Scan for the cell matching the given text and deliver its (X, Y) coordinate at center. 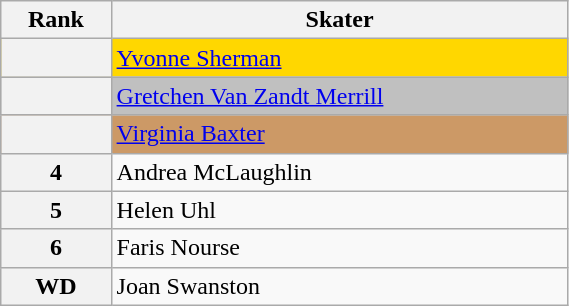
4 (56, 172)
Skater (340, 20)
Andrea McLaughlin (340, 172)
5 (56, 210)
Rank (56, 20)
Yvonne Sherman (340, 58)
WD (56, 286)
Gretchen Van Zandt Merrill (340, 96)
Joan Swanston (340, 286)
Helen Uhl (340, 210)
Virginia Baxter (340, 134)
6 (56, 248)
Faris Nourse (340, 248)
